Provide the (x, y) coordinate of the cell's center where the given text is located.  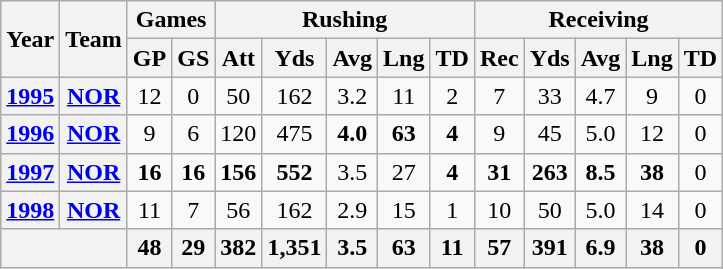
1,351 (294, 248)
4.0 (352, 134)
475 (294, 134)
15 (404, 210)
6 (194, 134)
1996 (30, 134)
31 (499, 172)
Year (30, 39)
Rec (499, 58)
6.9 (600, 248)
Rushing (345, 20)
391 (550, 248)
1995 (30, 96)
Games (170, 20)
382 (238, 248)
Receiving (598, 20)
27 (404, 172)
1 (452, 210)
56 (238, 210)
33 (550, 96)
263 (550, 172)
2.9 (352, 210)
48 (149, 248)
GP (149, 58)
45 (550, 134)
4.7 (600, 96)
552 (294, 172)
29 (194, 248)
10 (499, 210)
57 (499, 248)
156 (238, 172)
Team (94, 39)
3.2 (352, 96)
1997 (30, 172)
1998 (30, 210)
120 (238, 134)
Att (238, 58)
GS (194, 58)
14 (652, 210)
8.5 (600, 172)
2 (452, 96)
